Find where the given text appears and provide that cell's center as (x, y) coordinate. 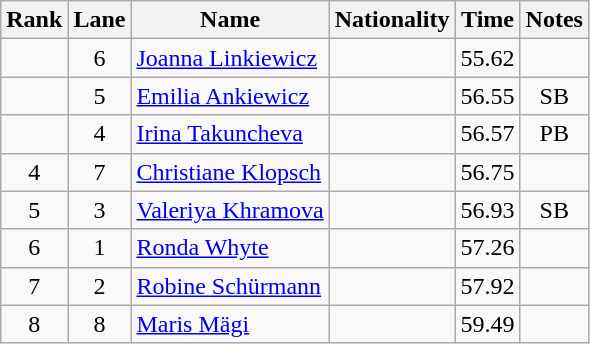
Lane (100, 20)
56.57 (488, 134)
57.92 (488, 286)
57.26 (488, 248)
56.55 (488, 96)
1 (100, 248)
55.62 (488, 58)
59.49 (488, 324)
Time (488, 20)
Valeriya Khramova (230, 210)
PB (554, 134)
3 (100, 210)
2 (100, 286)
Christiane Klopsch (230, 172)
Maris Mägi (230, 324)
56.75 (488, 172)
Name (230, 20)
Emilia Ankiewicz (230, 96)
Notes (554, 20)
Robine Schürmann (230, 286)
Irina Takuncheva (230, 134)
Joanna Linkiewicz (230, 58)
Ronda Whyte (230, 248)
Rank (34, 20)
56.93 (488, 210)
Nationality (392, 20)
